For the text-containing cell, return its midpoint in [x, y] coordinate format. 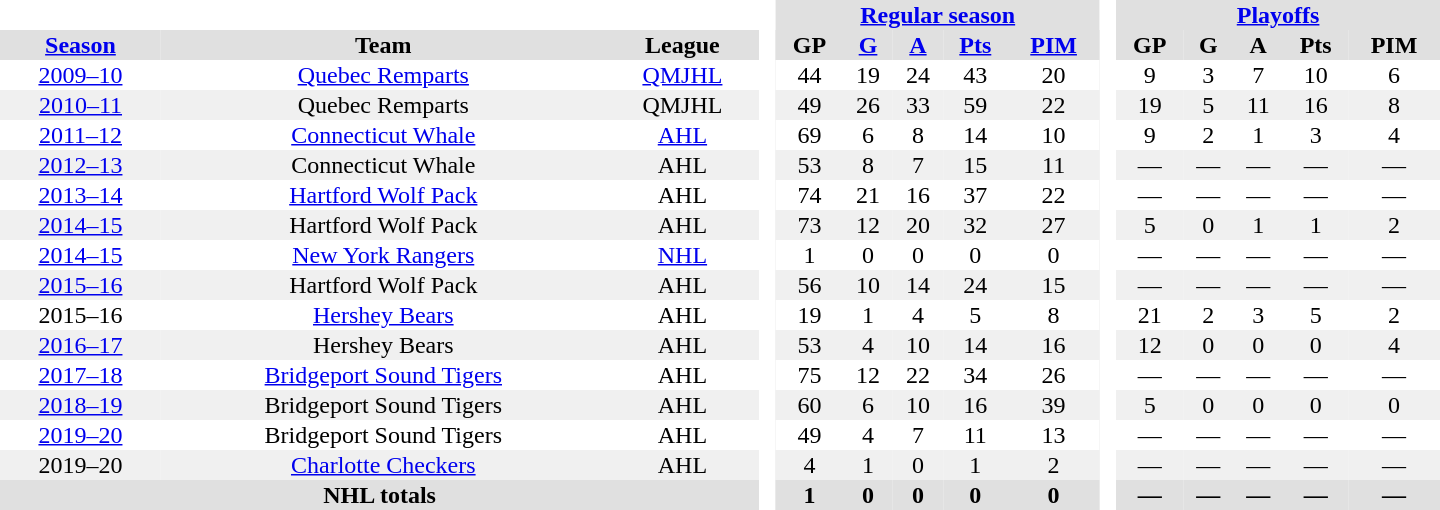
League [683, 45]
69 [810, 135]
44 [810, 75]
Team [384, 45]
NHL [683, 255]
2011–12 [80, 135]
56 [810, 285]
60 [810, 405]
34 [976, 375]
2018–19 [80, 405]
Season [80, 45]
NHL totals [380, 495]
39 [1054, 405]
Playoffs [1278, 15]
32 [976, 225]
2017–18 [80, 375]
43 [976, 75]
Charlotte Checkers [384, 465]
2009–10 [80, 75]
74 [810, 195]
2016–17 [80, 345]
37 [976, 195]
33 [918, 105]
73 [810, 225]
2013–14 [80, 195]
13 [1054, 435]
2010–11 [80, 105]
Regular season [938, 15]
2012–13 [80, 165]
59 [976, 105]
27 [1054, 225]
New York Rangers [384, 255]
75 [810, 375]
